Search for the cell housing the specified text and yield its [X, Y] center coordinate. 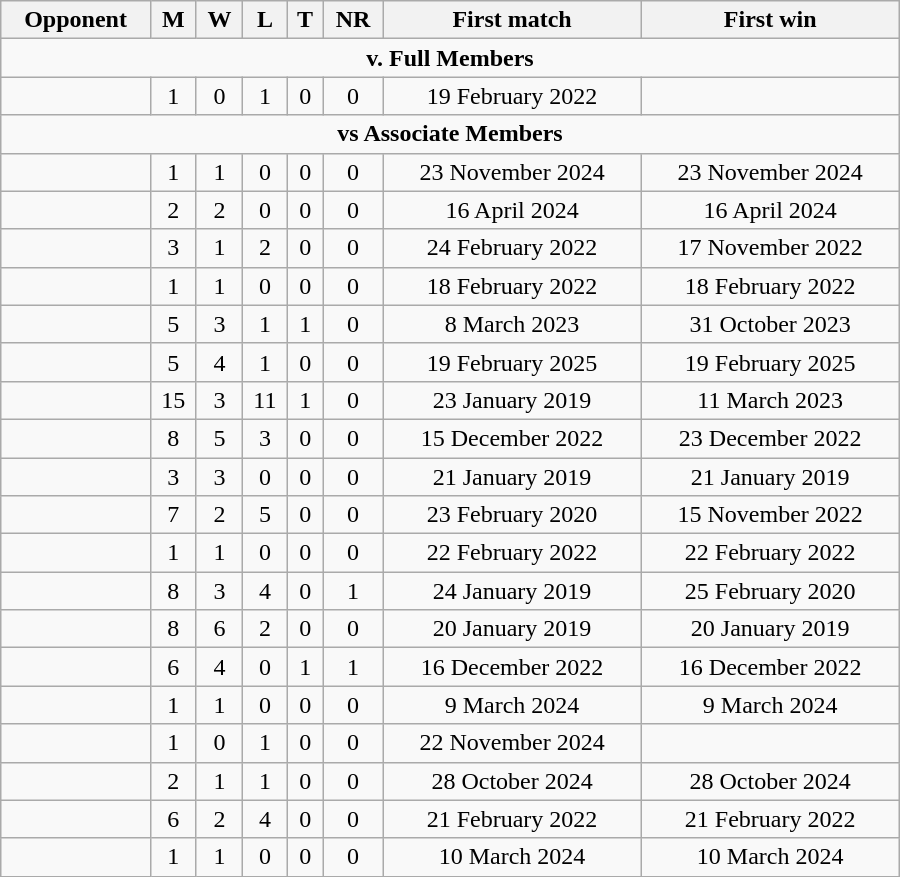
T [305, 20]
First match [512, 20]
15 December 2022 [512, 438]
15 November 2022 [770, 515]
24 February 2022 [512, 248]
M [173, 20]
v. Full Members [450, 58]
First win [770, 20]
22 November 2024 [512, 743]
7 [173, 515]
17 November 2022 [770, 248]
31 October 2023 [770, 324]
8 March 2023 [512, 324]
23 January 2019 [512, 400]
vs Associate Members [450, 134]
L [264, 20]
11 [264, 400]
24 January 2019 [512, 591]
25 February 2020 [770, 591]
23 February 2020 [512, 515]
15 [173, 400]
11 March 2023 [770, 400]
23 December 2022 [770, 438]
19 February 2022 [512, 96]
NR [353, 20]
Opponent [76, 20]
W [219, 20]
